Capture the cell that displays the provided text and extract its (X, Y) central coordinate. 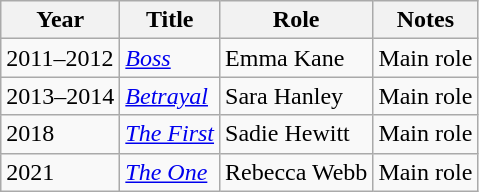
The First (170, 134)
Role (296, 20)
Sadie Hewitt (296, 134)
2021 (60, 172)
Rebecca Webb (296, 172)
2011–2012 (60, 58)
Sara Hanley (296, 96)
Emma Kane (296, 58)
The One (170, 172)
2013–2014 (60, 96)
Year (60, 20)
Boss (170, 58)
Notes (426, 20)
2018 (60, 134)
Betrayal (170, 96)
Title (170, 20)
